Detect which cell encompasses the target text, then output its [X, Y] center coordinate. 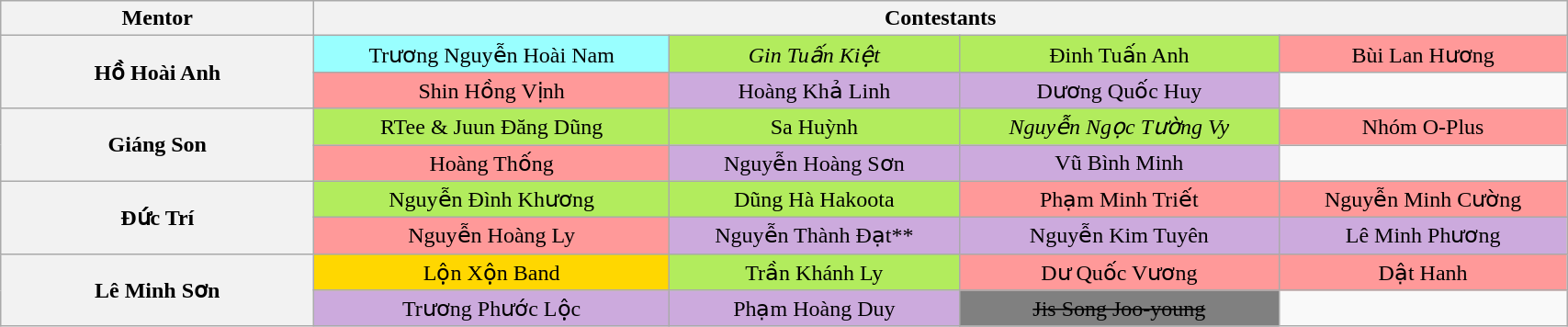
Gin Tuấn Kiệt [815, 54]
Nguyễn Thành Đạt** [815, 236]
Nguyễn Ngọc Tường Vy [1119, 127]
Đinh Tuấn Anh [1119, 54]
Trương Phước Lộc [492, 309]
Hồ Hoài Anh [158, 72]
Đức Trí [158, 217]
Vũ Bình Minh [1119, 163]
RTee & Juun Đăng Dũng [492, 127]
Nguyễn Hoàng Sơn [815, 163]
Bùi Lan Hương [1424, 54]
Giáng Son [158, 145]
Nguyễn Hoàng Ly [492, 236]
Mentor [158, 18]
Trần Khánh Ly [815, 272]
Phạm Minh Triết [1119, 199]
Dũng Hà Hakoota [815, 199]
Lộn Xộn Band [492, 272]
Shin Hồng Vịnh [492, 90]
Jis Song Joo-young [1119, 309]
Phạm Hoàng Duy [815, 309]
Dư Quốc Vương [1119, 272]
Hoàng Khả Linh [815, 90]
Nguyễn Kim Tuyên [1119, 236]
Contestants [941, 18]
Lê Minh Phương [1424, 236]
Hoàng Thống [492, 163]
Dật Hanh [1424, 272]
Nguyễn Đình Khương [492, 199]
Dương Quốc Huy [1119, 90]
Trương Nguyễn Hoài Nam [492, 54]
Lê Minh Sơn [158, 290]
Nhóm O-Plus [1424, 127]
Nguyễn Minh Cường [1424, 199]
Sa Huỳnh [815, 127]
